Provide the (X, Y) coordinate of the cell's center where the given text is located.  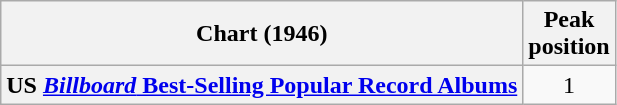
Chart (1946) (262, 34)
1 (569, 85)
US Billboard Best-Selling Popular Record Albums (262, 85)
Peakposition (569, 34)
